For the text-containing cell, return its midpoint in [X, Y] coordinate format. 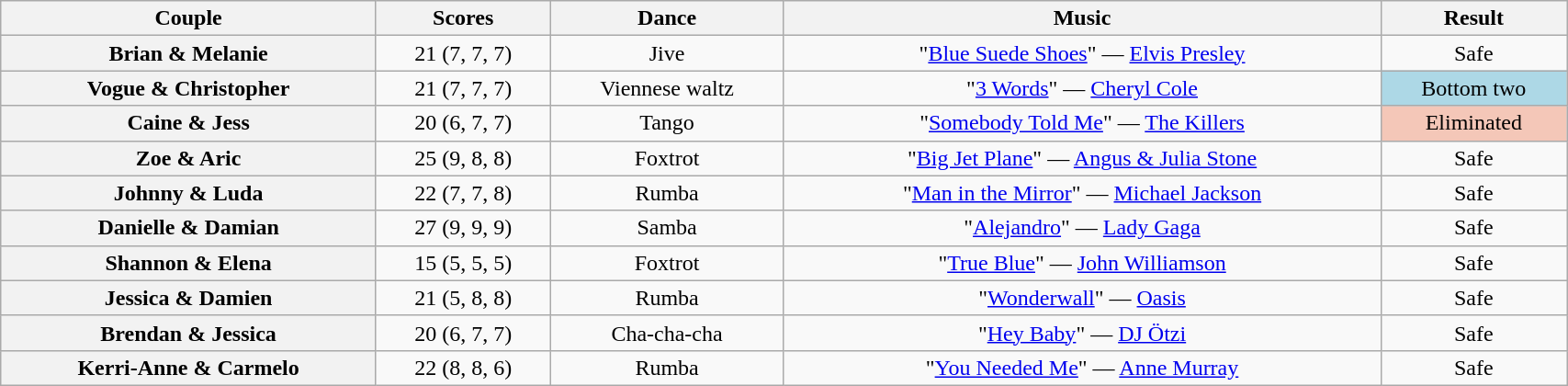
Johnny & Luda [189, 193]
Kerri-Anne & Carmelo [189, 368]
Couple [189, 18]
"Hey Baby" — DJ Ötzi [1082, 333]
"Blue Suede Shoes" — Elvis Presley [1082, 53]
15 (5, 5, 5) [463, 263]
Result [1473, 18]
21 (5, 8, 8) [463, 298]
Jive [667, 53]
Tango [667, 123]
Brian & Melanie [189, 53]
"Man in the Mirror" — Michael Jackson [1082, 193]
Samba [667, 228]
Viennese waltz [667, 88]
Brendan & Jessica [189, 333]
Dance [667, 18]
22 (7, 7, 8) [463, 193]
25 (9, 8, 8) [463, 158]
22 (8, 8, 6) [463, 368]
Scores [463, 18]
"3 Words" — Cheryl Cole [1082, 88]
"Somebody Told Me" — The Killers [1082, 123]
27 (9, 9, 9) [463, 228]
Bottom two [1473, 88]
"Wonderwall" — Oasis [1082, 298]
"You Needed Me" — Anne Murray [1082, 368]
"Alejandro" — Lady Gaga [1082, 228]
Danielle & Damian [189, 228]
Eliminated [1473, 123]
Music [1082, 18]
"True Blue" — John Williamson [1082, 263]
Shannon & Elena [189, 263]
Vogue & Christopher [189, 88]
Caine & Jess [189, 123]
Cha-cha-cha [667, 333]
Zoe & Aric [189, 158]
"Big Jet Plane" — Angus & Julia Stone [1082, 158]
Jessica & Damien [189, 298]
